Determine the [x, y] coordinate at the center of the cell enclosing the given text.  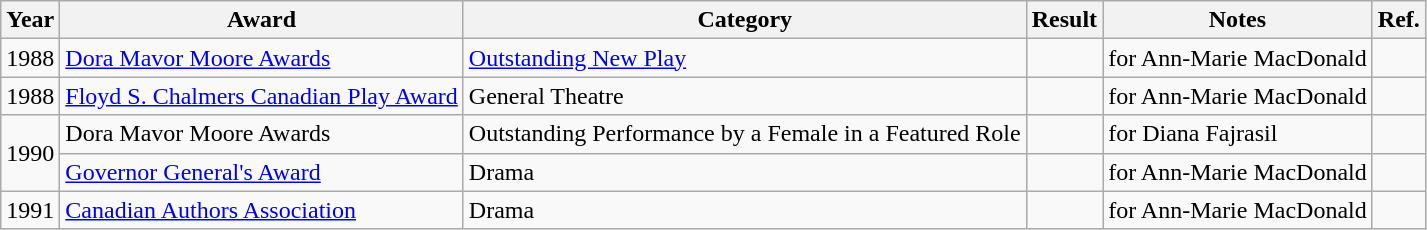
Result [1064, 20]
Floyd S. Chalmers Canadian Play Award [262, 96]
for Diana Fajrasil [1238, 134]
Ref. [1398, 20]
Notes [1238, 20]
Award [262, 20]
Canadian Authors Association [262, 210]
Outstanding Performance by a Female in a Featured Role [744, 134]
Governor General's Award [262, 172]
1990 [30, 153]
General Theatre [744, 96]
Year [30, 20]
1991 [30, 210]
Category [744, 20]
Outstanding New Play [744, 58]
